Output the [x, y] coordinate of the center of the cell containing the given text.  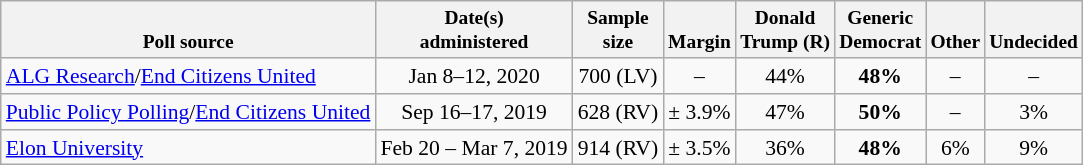
Margin [699, 30]
700 (LV) [618, 76]
Jan 8–12, 2020 [474, 76]
Public Policy Polling/End Citizens United [188, 112]
47% [786, 112]
ALG Research/End Citizens United [188, 76]
50% [880, 112]
Samplesize [618, 30]
44% [786, 76]
Other [956, 30]
Poll source [188, 30]
Date(s)administered [474, 30]
3% [1034, 112]
DonaldTrump (R) [786, 30]
Undecided [1034, 30]
Sep 16–17, 2019 [474, 112]
48% [880, 76]
628 (RV) [618, 112]
± 3.9% [699, 112]
GenericDemocrat [880, 30]
